For the text-containing cell, return its midpoint in [x, y] coordinate format. 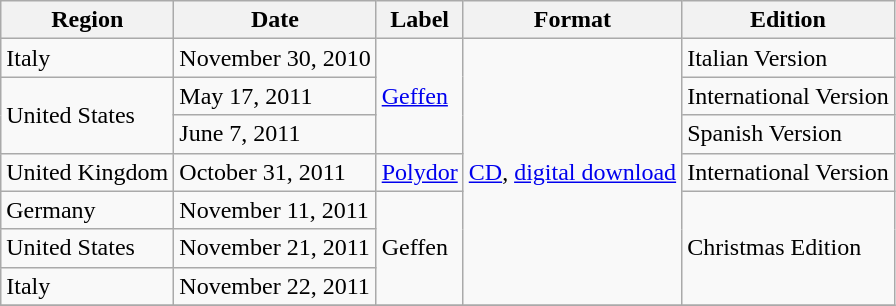
Spanish Version [788, 134]
Edition [788, 20]
November 21, 2011 [275, 248]
Date [275, 20]
Polydor [420, 172]
June 7, 2011 [275, 134]
Label [420, 20]
October 31, 2011 [275, 172]
Italian Version [788, 58]
Region [88, 20]
November 30, 2010 [275, 58]
Format [572, 20]
Germany [88, 210]
May 17, 2011 [275, 96]
United Kingdom [88, 172]
CD, digital download [572, 172]
Christmas Edition [788, 248]
November 22, 2011 [275, 286]
November 11, 2011 [275, 210]
